Scan for the cell matching the given text and deliver its [x, y] coordinate at center. 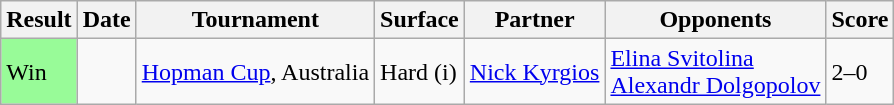
Win [39, 72]
Result [39, 20]
Hard (i) [420, 72]
Nick Kyrgios [534, 72]
Surface [420, 20]
Hopman Cup, Australia [255, 72]
Date [106, 20]
2–0 [860, 72]
Partner [534, 20]
Score [860, 20]
Tournament [255, 20]
Elina Svitolina Alexandr Dolgopolov [716, 72]
Opponents [716, 20]
